Pinpoint the cell where the given text exists, returning its (x, y) midpoint coordinate. 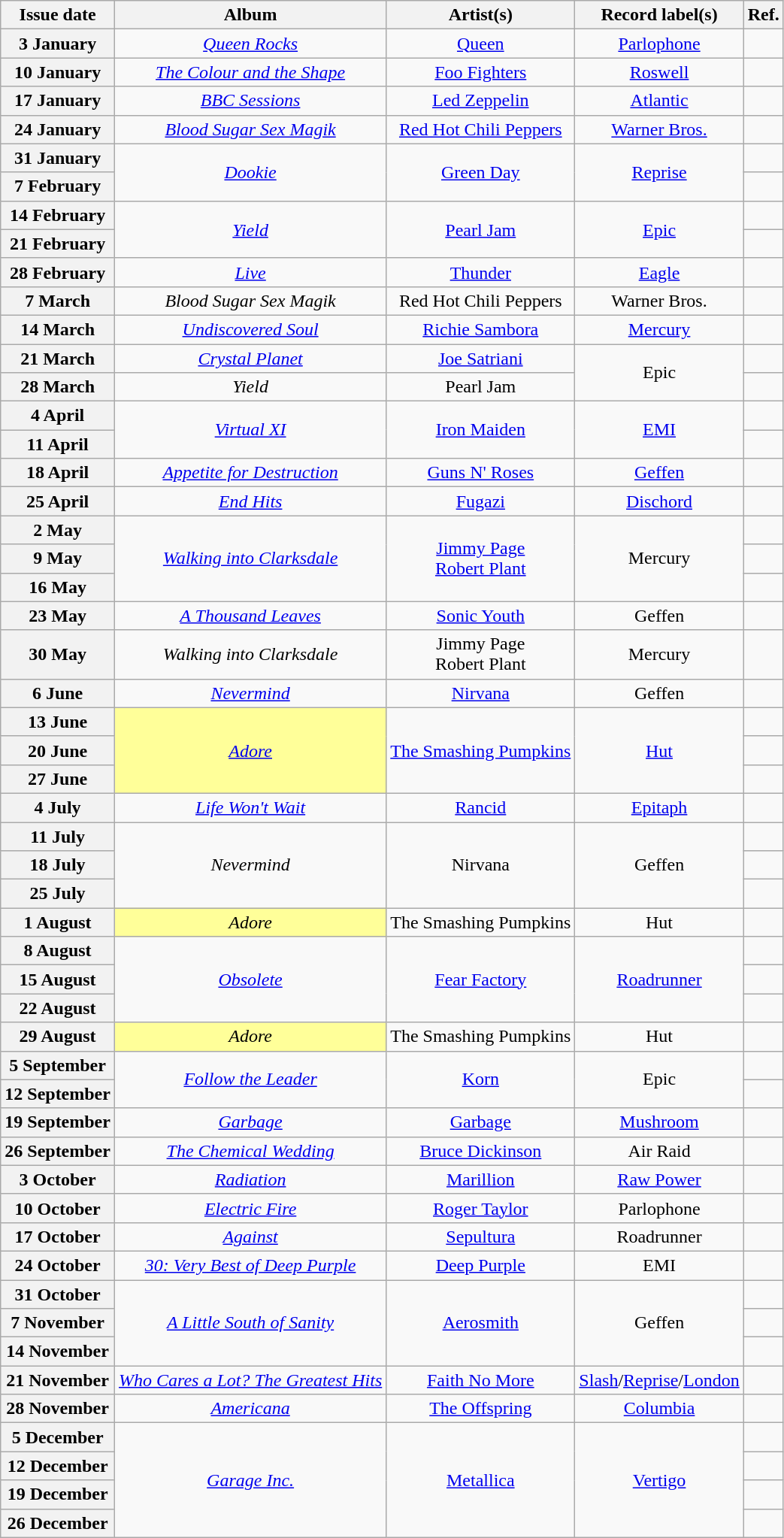
23 May (58, 616)
Rancid (481, 807)
12 December (58, 1466)
3 October (58, 1179)
Faith No More (481, 1380)
Sonic Youth (481, 616)
21 November (58, 1380)
Deep Purple (481, 1265)
Album (250, 15)
Iron Maiden (481, 430)
Virtual XI (250, 430)
Epitaph (659, 807)
8 August (58, 951)
20 June (58, 750)
A Little South of Sanity (250, 1322)
Eagle (659, 272)
Richie Sambora (481, 329)
24 October (58, 1265)
28 February (58, 272)
9 May (58, 559)
30 May (58, 654)
24 January (58, 129)
Against (250, 1237)
14 February (58, 215)
10 October (58, 1208)
31 October (58, 1294)
The Offspring (481, 1409)
Obsolete (250, 979)
Roger Taylor (481, 1208)
16 May (58, 587)
14 November (58, 1352)
27 June (58, 779)
26 September (58, 1151)
Metallica (481, 1480)
Air Raid (659, 1151)
18 July (58, 865)
26 December (58, 1523)
Artist(s) (481, 15)
4 July (58, 807)
Electric Fire (250, 1208)
Bruce Dickinson (481, 1151)
The Chemical Wedding (250, 1151)
Fear Factory (481, 979)
5 December (58, 1437)
22 August (58, 1008)
3 January (58, 44)
7 November (58, 1323)
4 April (58, 416)
7 March (58, 301)
11 April (58, 444)
31 January (58, 158)
Crystal Planet (250, 359)
Who Cares a Lot? The Greatest Hits (250, 1380)
18 April (58, 473)
29 August (58, 1037)
Live (250, 272)
25 April (58, 501)
17 October (58, 1237)
17 January (58, 101)
13 June (58, 722)
Dischord (659, 501)
10 January (58, 72)
7 February (58, 186)
11 July (58, 837)
Follow the Leader (250, 1079)
Sepultura (481, 1237)
Issue date (58, 15)
Led Zeppelin (481, 101)
Aerosmith (481, 1322)
Garage Inc. (250, 1480)
21 March (58, 359)
Dookie (250, 172)
Foo Fighters (481, 72)
Columbia (659, 1409)
21 February (58, 244)
2 May (58, 530)
Life Won't Wait (250, 807)
Americana (250, 1409)
Undiscovered Soul (250, 329)
Raw Power (659, 1179)
19 September (58, 1122)
12 September (58, 1094)
Joe Satriani (481, 359)
Marillion (481, 1179)
Ref. (764, 15)
19 December (58, 1494)
28 November (58, 1409)
1 August (58, 922)
Thunder (481, 272)
Mushroom (659, 1122)
End Hits (250, 501)
The Colour and the Shape (250, 72)
Appetite for Destruction (250, 473)
A Thousand Leaves (250, 616)
Korn (481, 1079)
5 September (58, 1065)
6 June (58, 693)
Fugazi (481, 501)
30: Very Best of Deep Purple (250, 1265)
Slash/Reprise/London (659, 1380)
Reprise (659, 172)
BBC Sessions (250, 101)
25 July (58, 894)
15 August (58, 979)
Roswell (659, 72)
28 March (58, 387)
Record label(s) (659, 15)
Green Day (481, 172)
Queen Rocks (250, 44)
Atlantic (659, 101)
Vertigo (659, 1480)
Radiation (250, 1179)
Queen (481, 44)
14 March (58, 329)
Guns N' Roses (481, 473)
